Scan for the cell matching the given text and deliver its [X, Y] coordinate at center. 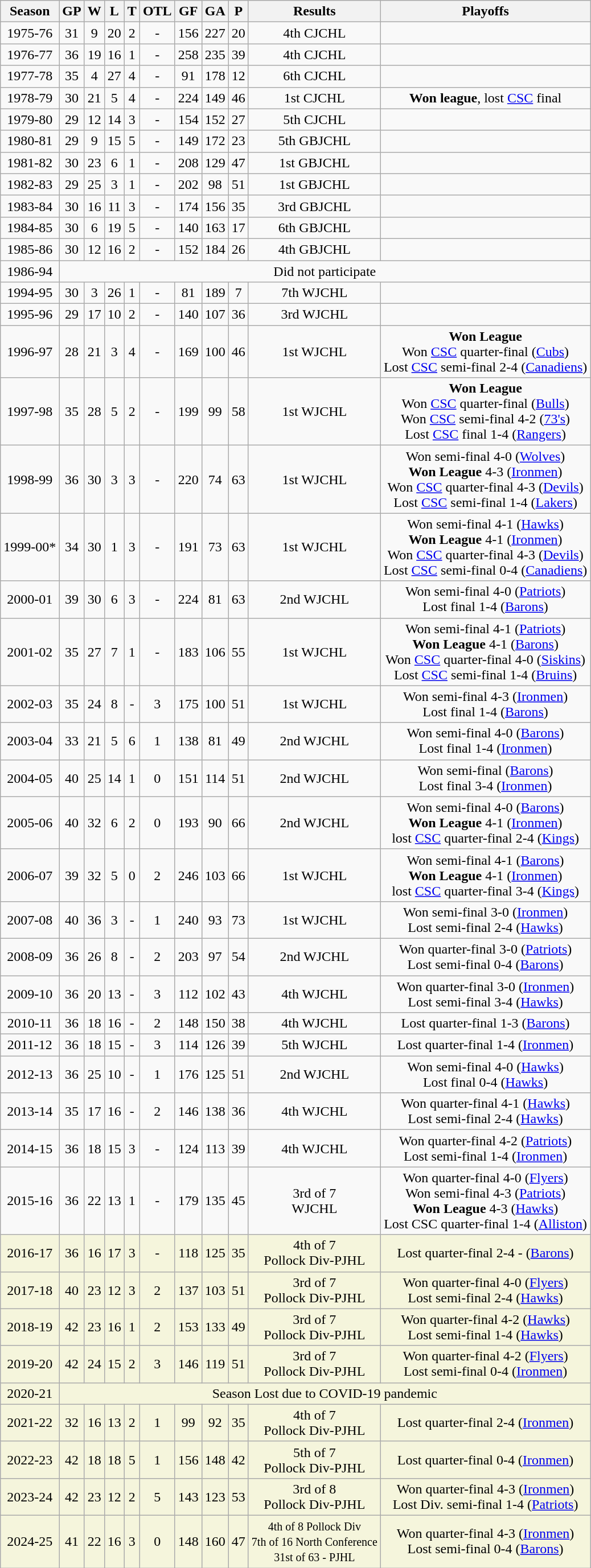
2012-13 [30, 1074]
1983-84 [30, 206]
GP [72, 11]
112 [188, 993]
OTL [157, 11]
174 [188, 206]
3rd WJCHL [314, 315]
102 [215, 993]
124 [188, 1148]
246 [188, 875]
2022-23 [30, 1460]
2002-03 [30, 704]
2019-20 [30, 1364]
2008-09 [30, 957]
L [114, 11]
7th WJCHL [314, 293]
150 [215, 1024]
208 [188, 163]
1998-99 [30, 479]
Won LeagueWon CSC quarter-final (Cubs)Lost CSC semi-final 2-4 (Canadiens) [485, 352]
GA [215, 11]
2005-06 [30, 823]
1975-76 [30, 33]
W [95, 11]
2010-11 [30, 1024]
2024-25 [30, 1541]
Won quarter-final 4-3 (Ironmen)Lost Div. semi-final 1-4 (Patriots) [485, 1496]
Won quarter-final 3-0 (Ironmen)Lost semi-final 3-4 (Hawks) [485, 993]
1996-97 [30, 352]
2004-05 [30, 778]
Did not participate [325, 271]
2020-21 [30, 1393]
Won league, lost CSC final [485, 98]
153 [188, 1327]
Won quarter-final 4-2 (Flyers)Lost semi-final 0-4 (Ironmen) [485, 1364]
1976-77 [30, 55]
34 [72, 547]
Won semi-final (Barons)Lost final 3-4 (Ironmen) [485, 778]
Won semi-final 4-1 (Barons)Won League 4-1 (Ironmen)lost CSC quarter-final 3-4 (Kings) [485, 875]
184 [215, 249]
1997-98 [30, 412]
1st CJCHL [314, 98]
2017-18 [30, 1290]
191 [188, 547]
179 [188, 1200]
227 [215, 33]
T [132, 11]
Lost quarter-final 2-4 - (Barons) [485, 1253]
2000-01 [30, 600]
Lost quarter-final 2-4 (Ironmen) [485, 1422]
3rd of 7 WJCHL [314, 1200]
160 [215, 1541]
33 [72, 741]
74 [215, 479]
151 [188, 778]
172 [215, 141]
Season Lost due to COVID-19 pandemic [325, 1393]
1999-00* [30, 547]
Won LeagueWon CSC quarter-final (Bulls)Won CSC semi-final 4-2 (73's)Lost CSC final 1-4 (Rangers) [485, 412]
1985-86 [30, 249]
Won semi-final 4-0 (Wolves)Won League 4-3 (Ironmen)Won CSC quarter-final 4-3 (Devils)Lost CSC semi-final 1-4 (Lakers) [485, 479]
106 [215, 652]
189 [215, 293]
2011-12 [30, 1045]
5th of 7Pollock Div-PJHL [314, 1460]
Won semi-final 4-1 (Hawks)Won League 4-1 (Ironmen)Won CSC quarter-final 4-3 (Devils)Lost CSC semi-final 0-4 (Canadiens) [485, 547]
2001-02 [30, 652]
163 [215, 228]
41 [72, 1541]
Won quarter-final 4-2 (Hawks)Lost semi-final 1-4 (Hawks) [485, 1327]
133 [215, 1327]
90 [215, 823]
Lost quarter-final 1-4 (Ironmen) [485, 1045]
Won semi-final 4-1 (Patriots)Won League 4-1 (Barons)Won CSC quarter-final 4-0 (Siskins)Lost CSC semi-final 1-4 (Bruins) [485, 652]
143 [188, 1496]
Won quarter-final 4-0 (Flyers)Won semi-final 4-3 (Patriots)Won League 4-3 (Hawks)Lost CSC quarter-final 1-4 (Alliston) [485, 1200]
240 [188, 919]
3rd of 8Pollock Div-PJHL [314, 1496]
1986-94 [30, 271]
119 [215, 1364]
5th CJCHL [314, 119]
4th of 8 Pollock Div7th of 16 North Conference 31st of 63 - PJHL [314, 1541]
4th GBJCHL [314, 249]
Won semi-final 4-3 (Ironmen)Lost final 1-4 (Barons) [485, 704]
118 [188, 1253]
175 [188, 704]
2018-19 [30, 1327]
Won quarter-final 4-1 (Hawks)Lost semi-final 2-4 (Hawks) [485, 1112]
202 [188, 184]
58 [238, 412]
137 [188, 1290]
11 [114, 206]
Won semi-final 3-0 (Ironmen)Lost semi-final 2-4 (Hawks) [485, 919]
2009-10 [30, 993]
Playoffs [485, 11]
Won quarter-final 3-0 (Patriots)Lost semi-final 0-4 (Barons) [485, 957]
2014-15 [30, 1148]
93 [215, 919]
6th CJCHL [314, 76]
2021-22 [30, 1422]
154 [188, 119]
1984-85 [30, 228]
Won semi-final 4-0 (Patriots)Lost final 1-4 (Barons) [485, 600]
183 [188, 652]
1994-95 [30, 293]
1981-82 [30, 163]
Won semi-final 4-0 (Hawks)Lost final 0-4 (Hawks) [485, 1074]
258 [188, 55]
126 [215, 1045]
113 [215, 1148]
55 [238, 652]
6th GBJCHL [314, 228]
Won semi-final 4-0 (Barons)Won League 4-1 (Ironmen)lost CSC quarter-final 2-4 (Kings) [485, 823]
1982-83 [30, 184]
Lost quarter-final 1-3 (Barons) [485, 1024]
3rd GBJCHL [314, 206]
97 [215, 957]
Season [30, 11]
1995-96 [30, 315]
2006-07 [30, 875]
53 [238, 1496]
45 [238, 1200]
38 [238, 1024]
2007-08 [30, 919]
169 [188, 352]
129 [215, 163]
2003-04 [30, 741]
Won quarter-final 4-3 (Ironmen)Lost semi-final 0-4 (Barons) [485, 1541]
P [238, 11]
1979-80 [30, 119]
GF [188, 11]
123 [215, 1496]
176 [188, 1074]
98 [215, 184]
Won quarter-final 4-0 (Flyers)Lost semi-final 2-4 (Hawks) [485, 1290]
2013-14 [30, 1112]
199 [188, 412]
5th GBJCHL [314, 141]
91 [188, 76]
235 [215, 55]
Won quarter-final 4-2 (Patriots)Lost semi-final 1-4 (Ironmen) [485, 1148]
Lost quarter-final 0-4 (Ironmen) [485, 1460]
54 [238, 957]
107 [215, 315]
193 [188, 823]
1978-79 [30, 98]
92 [215, 1422]
Won semi-final 4-0 (Barons)Lost final 1-4 (Ironmen) [485, 741]
1977-78 [30, 76]
203 [188, 957]
43 [238, 993]
2015-16 [30, 1200]
31 [72, 33]
220 [188, 479]
Results [314, 11]
2016-17 [30, 1253]
2023-24 [30, 1496]
1980-81 [30, 141]
135 [215, 1200]
178 [215, 76]
5th WJCHL [314, 1045]
